Extract the (x, y) coordinate from the center of the cell holding the provided text.  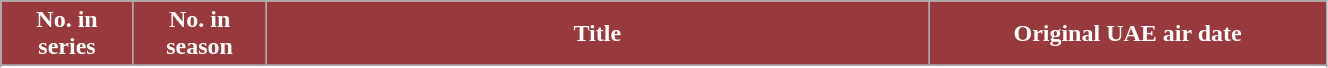
Title (598, 34)
No. in series (68, 34)
Original UAE air date (1128, 34)
No. in season (200, 34)
